Provide the (X, Y) coordinate of the cell's center where the given text is located.  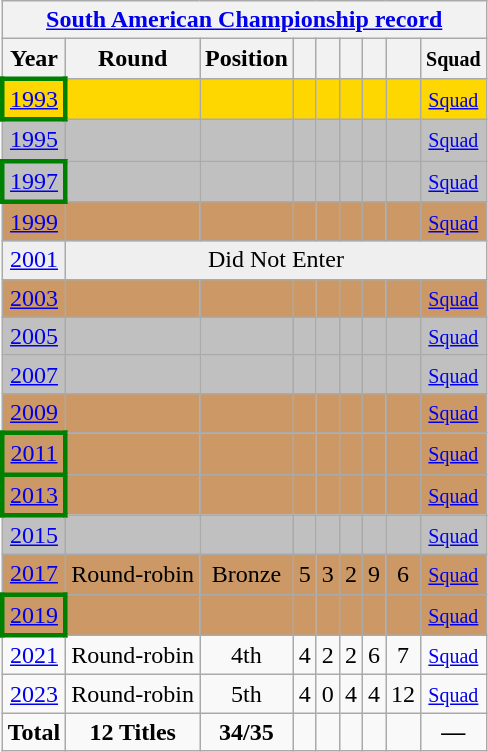
2023 (34, 694)
9 (374, 575)
2009 (34, 413)
Year (34, 59)
5th (247, 694)
— (454, 732)
2007 (34, 374)
Total (34, 732)
34/35 (247, 732)
5 (304, 575)
0 (328, 694)
1993 (34, 98)
2015 (34, 535)
2001 (34, 260)
Did Not Enter (276, 260)
South American Championship record (244, 20)
2021 (34, 655)
Bronze (247, 575)
1997 (34, 180)
1995 (34, 140)
12 Titles (133, 732)
2005 (34, 336)
2011 (34, 454)
2017 (34, 575)
4th (247, 655)
2013 (34, 494)
7 (404, 655)
Round (133, 59)
3 (328, 575)
2003 (34, 298)
1999 (34, 222)
12 (404, 694)
2019 (34, 614)
Position (247, 59)
